Detect which cell encompasses the target text, then output its (x, y) center coordinate. 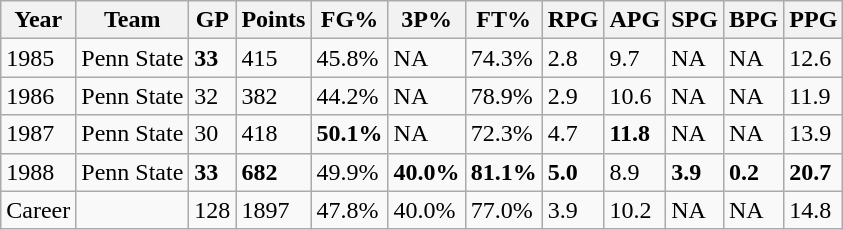
415 (274, 58)
418 (274, 134)
49.9% (350, 172)
GP (212, 20)
SPG (695, 20)
32 (212, 96)
0.2 (753, 172)
72.3% (504, 134)
77.0% (504, 210)
81.1% (504, 172)
44.2% (350, 96)
2.8 (573, 58)
74.3% (504, 58)
10.2 (635, 210)
45.8% (350, 58)
RPG (573, 20)
3P% (426, 20)
11.8 (635, 134)
APG (635, 20)
BPG (753, 20)
30 (212, 134)
2.9 (573, 96)
14.8 (814, 210)
PPG (814, 20)
12.6 (814, 58)
1988 (38, 172)
Points (274, 20)
1897 (274, 210)
8.9 (635, 172)
78.9% (504, 96)
Career (38, 210)
Year (38, 20)
1985 (38, 58)
682 (274, 172)
50.1% (350, 134)
Team (132, 20)
13.9 (814, 134)
FT% (504, 20)
10.6 (635, 96)
FG% (350, 20)
20.7 (814, 172)
11.9 (814, 96)
4.7 (573, 134)
1987 (38, 134)
9.7 (635, 58)
382 (274, 96)
1986 (38, 96)
5.0 (573, 172)
47.8% (350, 210)
128 (212, 210)
